Identify which cell holds the provided text, then report its [X, Y] central coordinate. 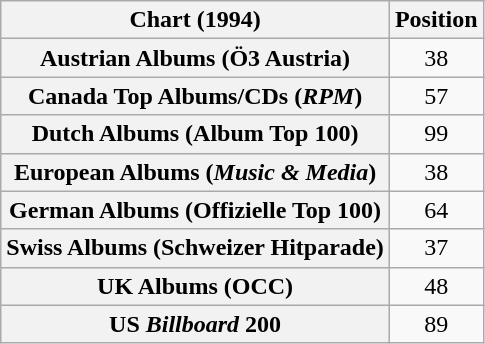
Chart (1994) [196, 20]
64 [436, 210]
99 [436, 134]
UK Albums (OCC) [196, 286]
US Billboard 200 [196, 324]
Swiss Albums (Schweizer Hitparade) [196, 248]
Canada Top Albums/CDs (RPM) [196, 96]
Austrian Albums (Ö3 Austria) [196, 58]
German Albums (Offizielle Top 100) [196, 210]
89 [436, 324]
Dutch Albums (Album Top 100) [196, 134]
European Albums (Music & Media) [196, 172]
48 [436, 286]
57 [436, 96]
37 [436, 248]
Position [436, 20]
